Scan for the cell matching the given text and deliver its (X, Y) coordinate at center. 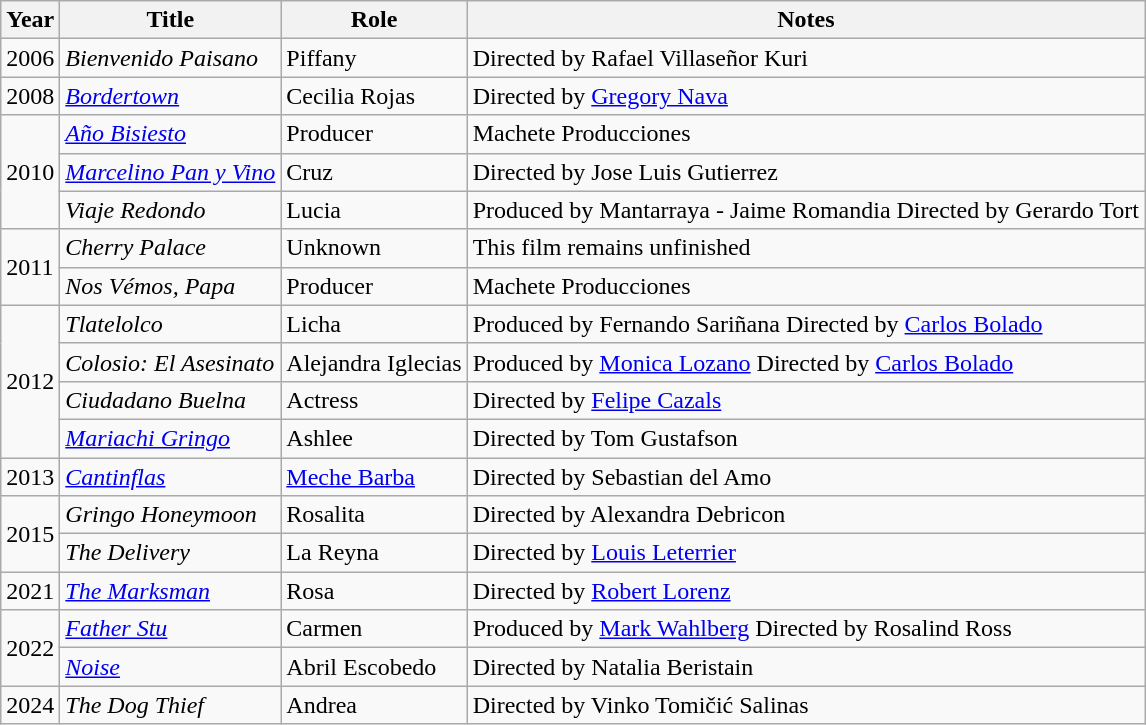
Gringo Honeymoon (170, 515)
Produced by Mantarraya - Jaime Romandia Directed by Gerardo Tort (806, 210)
La Reyna (374, 553)
The Dog Thief (170, 705)
This film remains unfinished (806, 248)
Noise (170, 667)
Produced by Monica Lozano Directed by Carlos Bolado (806, 362)
Viaje Redondo (170, 210)
Unknown (374, 248)
Bordertown (170, 96)
Cruz (374, 172)
Cantinflas (170, 477)
Directed by Alexandra Debricon (806, 515)
Ciudadano Buelna (170, 400)
Cherry Palace (170, 248)
Directed by Jose Luis Gutierrez (806, 172)
Actress (374, 400)
Title (170, 20)
Licha (374, 324)
Role (374, 20)
Piffany (374, 58)
Notes (806, 20)
2024 (30, 705)
The Delivery (170, 553)
2022 (30, 648)
Directed by Robert Lorenz (806, 591)
Alejandra Iglecias (374, 362)
Directed by Sebastian del Amo (806, 477)
2008 (30, 96)
Bienvenido Paisano (170, 58)
2021 (30, 591)
Produced by Fernando Sariñana Directed by Carlos Bolado (806, 324)
Año Bisiesto (170, 134)
2012 (30, 381)
2006 (30, 58)
Rosa (374, 591)
Directed by Tom Gustafson (806, 438)
Year (30, 20)
Directed by Vinko Tomičić Salinas (806, 705)
Rosalita (374, 515)
Directed by Gregory Nava (806, 96)
2013 (30, 477)
The Marksman (170, 591)
Meche Barba (374, 477)
Mariachi Gringo (170, 438)
Tlatelolco (170, 324)
Directed by Natalia Beristain (806, 667)
Directed by Rafael Villaseñor Kuri (806, 58)
2011 (30, 267)
Cecilia Rojas (374, 96)
Father Stu (170, 629)
Lucia (374, 210)
Marcelino Pan y Vino (170, 172)
Nos Vémos, Papa (170, 286)
Carmen (374, 629)
Andrea (374, 705)
Directed by Felipe Cazals (806, 400)
Produced by Mark Wahlberg Directed by Rosalind Ross (806, 629)
Ashlee (374, 438)
Directed by Louis Leterrier (806, 553)
Colosio: El Asesinato (170, 362)
2010 (30, 172)
Abril Escobedo (374, 667)
2015 (30, 534)
